Provide the (x, y) coordinate of the cell's center where the given text is located.  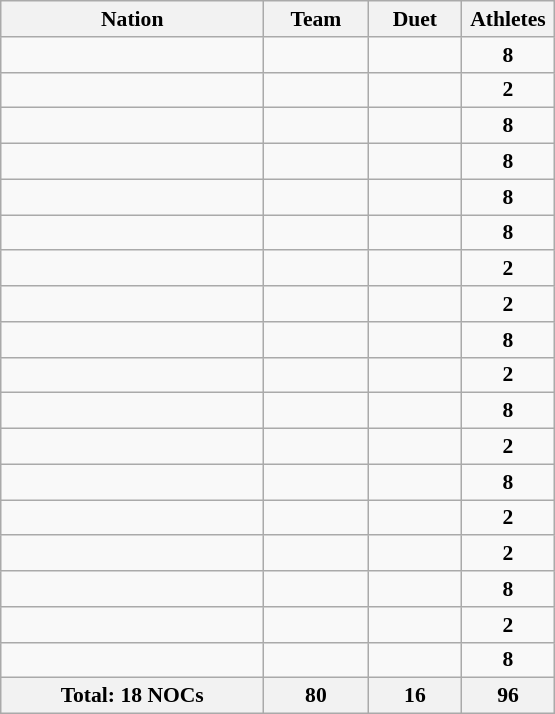
Athletes (508, 19)
Duet (414, 19)
Team (316, 19)
96 (508, 696)
80 (316, 696)
16 (414, 696)
Nation (132, 19)
Total: 18 NOCs (132, 696)
